Return (X, Y) of the center of cell containing provided text 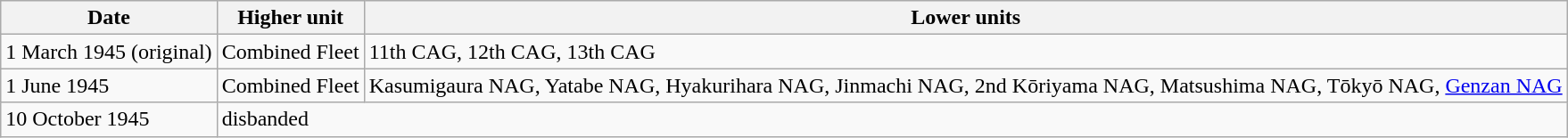
Kasumigaura NAG, Yatabe NAG, Hyakurihara NAG, Jinmachi NAG, 2nd Kōriyama NAG, Matsushima NAG, Tōkyō NAG, Genzan NAG (965, 85)
Lower units (965, 18)
1 March 1945 (original) (109, 52)
disbanded (892, 119)
Higher unit (291, 18)
Date (109, 18)
1 June 1945 (109, 85)
11th CAG, 12th CAG, 13th CAG (965, 52)
10 October 1945 (109, 119)
